Provide the [x, y] coordinate of the cell's center where the given text is located.  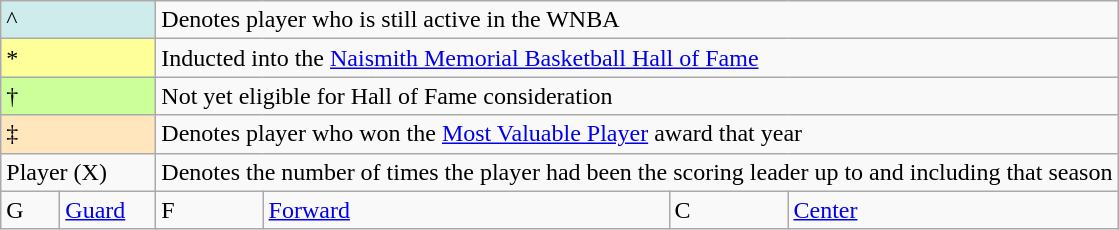
C [728, 210]
Denotes the number of times the player had been the scoring leader up to and including that season [637, 172]
^ [78, 20]
Player (X) [78, 172]
Inducted into the Naismith Memorial Basketball Hall of Fame [637, 58]
F [210, 210]
Center [953, 210]
† [78, 96]
Forward [466, 210]
Denotes player who won the Most Valuable Player award that year [637, 134]
Guard [108, 210]
Not yet eligible for Hall of Fame consideration [637, 96]
Denotes player who is still active in the WNBA [637, 20]
G [30, 210]
‡ [78, 134]
* [78, 58]
